Determine the [X, Y] coordinate at the center of the cell enclosing the given text.  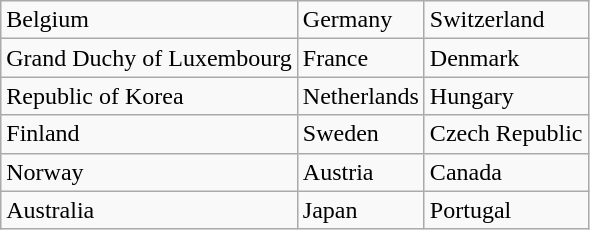
Portugal [506, 210]
Japan [360, 210]
Grand Duchy of Luxembourg [150, 58]
Czech Republic [506, 134]
France [360, 58]
Austria [360, 172]
Sweden [360, 134]
Hungary [506, 96]
Finland [150, 134]
Australia [150, 210]
Republic of Korea [150, 96]
Switzerland [506, 20]
Denmark [506, 58]
Germany [360, 20]
Belgium [150, 20]
Netherlands [360, 96]
Norway [150, 172]
Canada [506, 172]
